Determine the [x, y] coordinate at the center of the cell enclosing the given text.  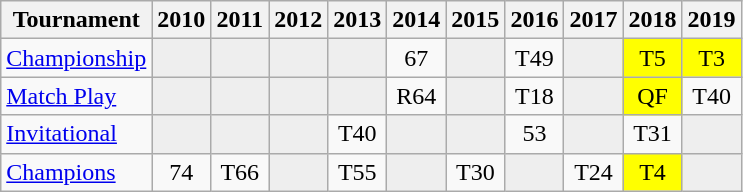
2015 [476, 20]
R64 [416, 96]
Invitational [76, 134]
T55 [358, 172]
Champions [76, 172]
74 [182, 172]
T66 [240, 172]
T49 [534, 58]
2014 [416, 20]
T3 [712, 58]
T4 [652, 172]
T24 [594, 172]
2017 [594, 20]
T5 [652, 58]
Championship [76, 58]
2018 [652, 20]
QF [652, 96]
T31 [652, 134]
2010 [182, 20]
T30 [476, 172]
67 [416, 58]
2019 [712, 20]
Tournament [76, 20]
Match Play [76, 96]
2016 [534, 20]
2011 [240, 20]
2013 [358, 20]
53 [534, 134]
2012 [298, 20]
T18 [534, 96]
